Find where the given text appears and provide that cell's center as [x, y] coordinate. 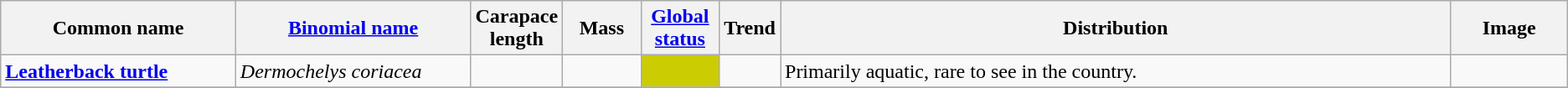
Primarily aquatic, rare to see in the country. [1116, 71]
Binomial name [353, 28]
Carapace length [517, 28]
Mass [602, 28]
Global status [680, 28]
Image [1509, 28]
Dermochelys coriacea [353, 71]
Trend [750, 28]
Distribution [1116, 28]
Common name [119, 28]
Leatherback turtle [119, 71]
